Detect which cell encompasses the target text, then output its [X, Y] center coordinate. 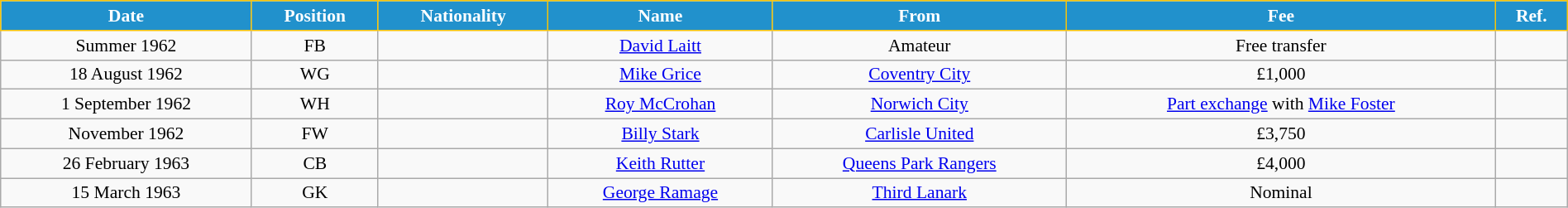
15 March 1963 [126, 193]
18 August 1962 [126, 75]
GK [314, 193]
Position [314, 16]
CB [314, 163]
1 September 1962 [126, 104]
Nationality [463, 16]
£4,000 [1282, 163]
Part exchange with Mike Foster [1282, 104]
WG [314, 75]
FB [314, 46]
Billy Stark [660, 134]
Keith Rutter [660, 163]
£1,000 [1282, 75]
Summer 1962 [126, 46]
Queens Park Rangers [920, 163]
Roy McCrohan [660, 104]
Coventry City [920, 75]
Amateur [920, 46]
November 1962 [126, 134]
WH [314, 104]
Fee [1282, 16]
Mike Grice [660, 75]
Name [660, 16]
David Laitt [660, 46]
From [920, 16]
Free transfer [1282, 46]
£3,750 [1282, 134]
George Ramage [660, 193]
26 February 1963 [126, 163]
Nominal [1282, 193]
FW [314, 134]
Ref. [1532, 16]
Third Lanark [920, 193]
Carlisle United [920, 134]
Norwich City [920, 104]
Date [126, 16]
